Capture the cell that displays the provided text and extract its [x, y] central coordinate. 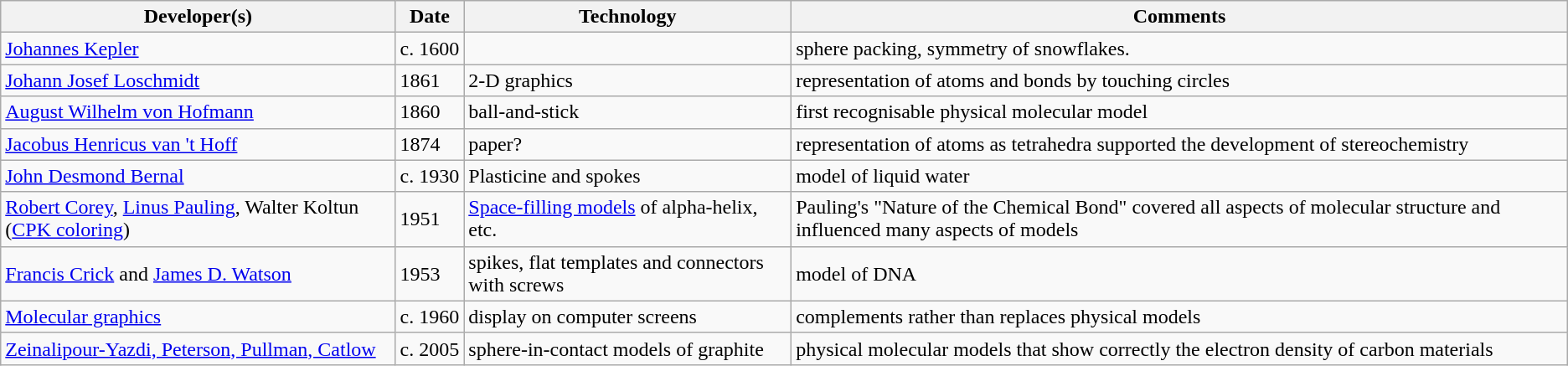
c. 1930 [430, 176]
Pauling's "Nature of the Chemical Bond" covered all aspects of molecular structure and influenced many aspects of models [1179, 219]
Technology [628, 17]
1874 [430, 144]
1951 [430, 219]
Developer(s) [198, 17]
Zeinalipour-Yazdi, Peterson, Pullman, Catlow [198, 348]
August Wilhelm von Hofmann [198, 112]
paper? [628, 144]
spikes, flat templates and connectors with screws [628, 273]
model of DNA [1179, 273]
Molecular graphics [198, 317]
Space-filling models of alpha-helix, etc. [628, 219]
first recognisable physical molecular model [1179, 112]
1860 [430, 112]
Jacobus Henricus van 't Hoff [198, 144]
sphere packing, symmetry of snowflakes. [1179, 49]
c. 1960 [430, 317]
complements rather than replaces physical models [1179, 317]
1861 [430, 80]
Johannes Kepler [198, 49]
representation of atoms and bonds by touching circles [1179, 80]
model of liquid water [1179, 176]
Comments [1179, 17]
ball-and-stick [628, 112]
physical molecular models that show correctly the electron density of carbon materials [1179, 348]
Johann Josef Loschmidt [198, 80]
sphere-in-contact models of graphite [628, 348]
display on computer screens [628, 317]
John Desmond Bernal [198, 176]
c. 1600 [430, 49]
Francis Crick and James D. Watson [198, 273]
Robert Corey, Linus Pauling, Walter Koltun (CPK coloring) [198, 219]
2-D graphics [628, 80]
c. 2005 [430, 348]
Plasticine and spokes [628, 176]
Date [430, 17]
representation of atoms as tetrahedra supported the development of stereochemistry [1179, 144]
1953 [430, 273]
